For the text-containing cell, return its midpoint in [X, Y] coordinate format. 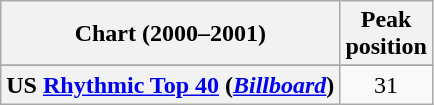
31 [386, 85]
US Rhythmic Top 40 (Billboard) [170, 85]
Peakposition [386, 34]
Chart (2000–2001) [170, 34]
